Output the [x, y] coordinate of the center of the cell containing the given text.  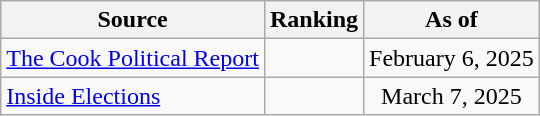
As of [452, 20]
Inside Elections [133, 96]
The Cook Political Report [133, 58]
Ranking [314, 20]
March 7, 2025 [452, 96]
Source [133, 20]
February 6, 2025 [452, 58]
